Capture the cell that displays the provided text and extract its (x, y) central coordinate. 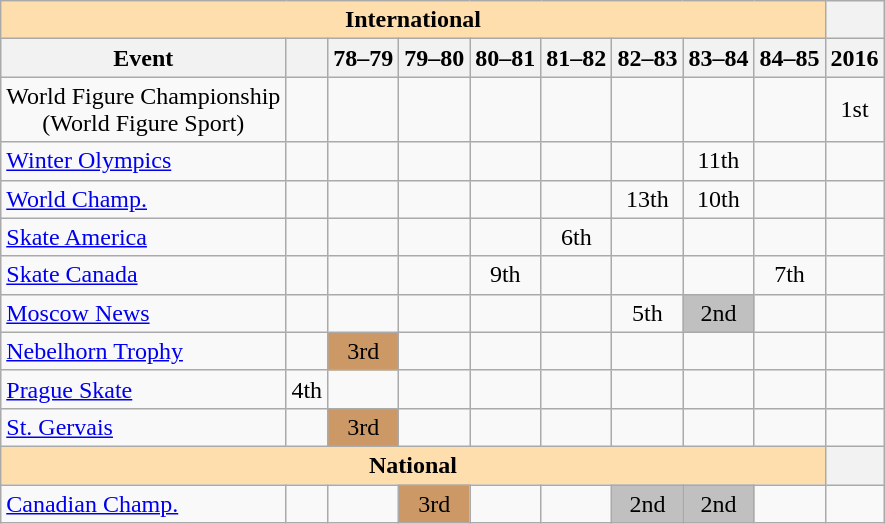
83–84 (718, 58)
Skate Canada (144, 275)
5th (648, 313)
7th (790, 275)
World Figure Championship(World Figure Sport) (144, 110)
National (413, 465)
Moscow News (144, 313)
4th (307, 389)
82–83 (648, 58)
World Champ. (144, 199)
Canadian Champ. (144, 503)
79–80 (434, 58)
13th (648, 199)
11th (718, 161)
2016 (854, 58)
80–81 (506, 58)
Prague Skate (144, 389)
6th (576, 237)
10th (718, 199)
1st (854, 110)
Winter Olympics (144, 161)
84–85 (790, 58)
Skate America (144, 237)
St. Gervais (144, 427)
9th (506, 275)
81–82 (576, 58)
Event (144, 58)
International (413, 20)
Nebelhorn Trophy (144, 351)
78–79 (364, 58)
